Find where the given text appears and provide that cell's center as (X, Y) coordinate. 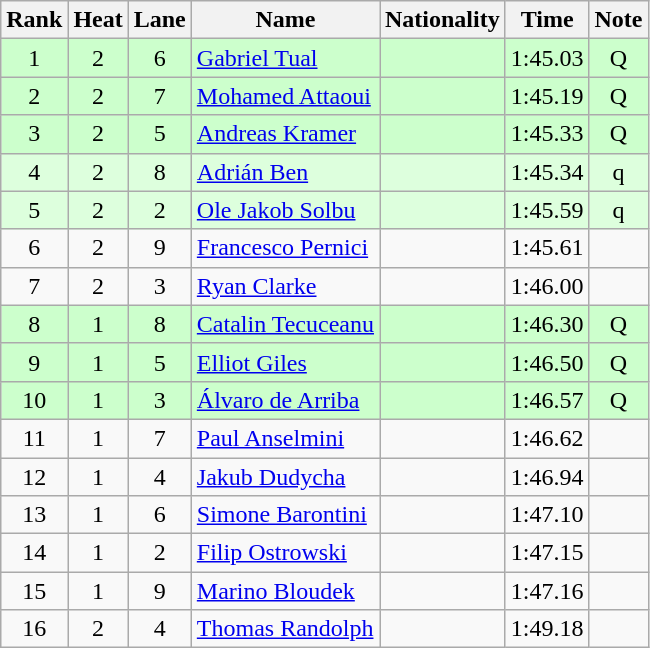
1:47.15 (547, 553)
1:46.30 (547, 324)
1:46.50 (547, 362)
1:47.16 (547, 591)
Ryan Clarke (285, 286)
Note (618, 20)
14 (34, 553)
Lane (160, 20)
11 (34, 438)
16 (34, 629)
Thomas Randolph (285, 629)
Heat (98, 20)
10 (34, 400)
Elliot Giles (285, 362)
Rank (34, 20)
15 (34, 591)
Name (285, 20)
Time (547, 20)
1:49.18 (547, 629)
12 (34, 477)
Simone Barontini (285, 515)
1:47.10 (547, 515)
Nationality (443, 20)
Francesco Pernici (285, 248)
1:45.03 (547, 58)
Andreas Kramer (285, 134)
1:46.57 (547, 400)
Filip Ostrowski (285, 553)
Ole Jakob Solbu (285, 210)
Adrián Ben (285, 172)
1:45.59 (547, 210)
1:46.94 (547, 477)
Jakub Dudycha (285, 477)
1:46.62 (547, 438)
Mohamed Attaoui (285, 96)
1:45.19 (547, 96)
Marino Bloudek (285, 591)
1:45.61 (547, 248)
1:45.34 (547, 172)
1:46.00 (547, 286)
Gabriel Tual (285, 58)
1:45.33 (547, 134)
Catalin Tecuceanu (285, 324)
Álvaro de Arriba (285, 400)
Paul Anselmini (285, 438)
13 (34, 515)
